Detect which cell encompasses the target text, then output its [x, y] center coordinate. 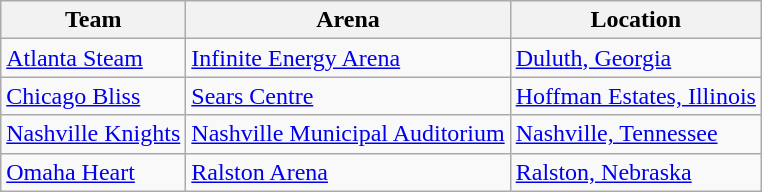
Chicago Bliss [94, 96]
Duluth, Georgia [636, 58]
Nashville Municipal Auditorium [348, 134]
Sears Centre [348, 96]
Ralston, Nebraska [636, 172]
Omaha Heart [94, 172]
Location [636, 20]
Infinite Energy Arena [348, 58]
Atlanta Steam [94, 58]
Nashville Knights [94, 134]
Nashville, Tennessee [636, 134]
Team [94, 20]
Ralston Arena [348, 172]
Arena [348, 20]
Hoffman Estates, Illinois [636, 96]
